Search for the cell housing the specified text and yield its (X, Y) center coordinate. 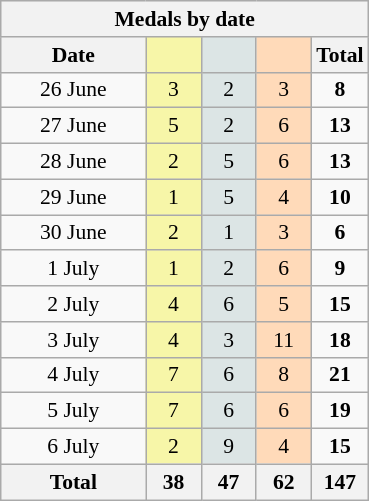
30 June (74, 233)
4 July (74, 375)
3 July (74, 340)
62 (284, 482)
38 (174, 482)
29 June (74, 197)
27 June (74, 126)
6 July (74, 447)
19 (340, 411)
2 July (74, 304)
47 (228, 482)
1 July (74, 269)
11 (284, 340)
26 June (74, 90)
18 (340, 340)
Date (74, 55)
Medals by date (185, 19)
5 July (74, 411)
147 (340, 482)
10 (340, 197)
21 (340, 375)
28 June (74, 162)
